Return the [X, Y] coordinate for the center point of the cell that contains the specified text.  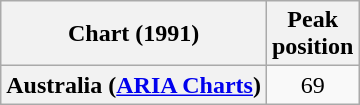
Chart (1991) [134, 34]
69 [312, 85]
Australia (ARIA Charts) [134, 85]
Peakposition [312, 34]
